Scan for the cell matching the given text and deliver its [X, Y] coordinate at center. 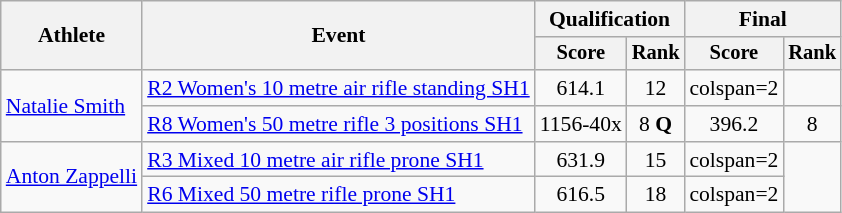
18 [656, 195]
396.2 [734, 124]
8 Q [656, 124]
Anton Zappelli [72, 178]
1156-40x [581, 124]
Natalie Smith [72, 106]
Final [762, 19]
Qualification [610, 19]
R3 Mixed 10 metre air rifle prone SH1 [338, 160]
12 [656, 88]
616.5 [581, 195]
R2 Women's 10 metre air rifle standing SH1 [338, 88]
614.1 [581, 88]
631.9 [581, 160]
8 [812, 124]
R8 Women's 50 metre rifle 3 positions SH1 [338, 124]
Athlete [72, 36]
Event [338, 36]
15 [656, 160]
R6 Mixed 50 metre rifle prone SH1 [338, 195]
